Find where the given text appears and provide that cell's center as (x, y) coordinate. 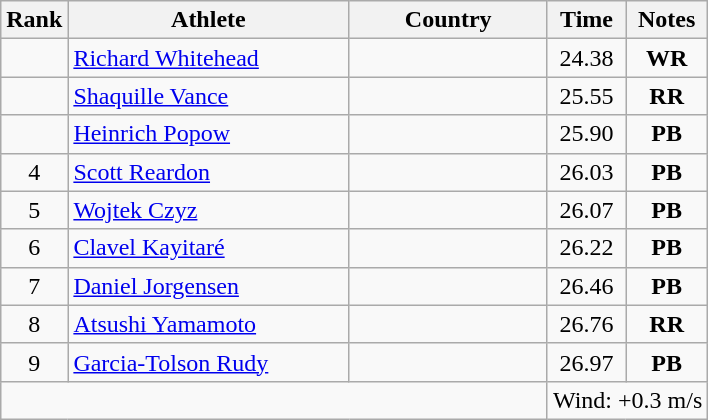
7 (34, 286)
25.90 (586, 134)
Country (448, 20)
Richard Whitehead (208, 58)
Clavel Kayitaré (208, 248)
25.55 (586, 96)
Atsushi Yamamoto (208, 324)
8 (34, 324)
Garcia-Tolson Rudy (208, 362)
Wind: +0.3 m/s (627, 400)
Heinrich Popow (208, 134)
Rank (34, 20)
26.07 (586, 210)
Wojtek Czyz (208, 210)
5 (34, 210)
24.38 (586, 58)
Scott Reardon (208, 172)
26.46 (586, 286)
26.22 (586, 248)
Shaquille Vance (208, 96)
26.76 (586, 324)
Notes (667, 20)
4 (34, 172)
Athlete (208, 20)
9 (34, 362)
26.97 (586, 362)
6 (34, 248)
Daniel Jorgensen (208, 286)
Time (586, 20)
WR (667, 58)
26.03 (586, 172)
